Find where the given text appears and provide that cell's center as (X, Y) coordinate. 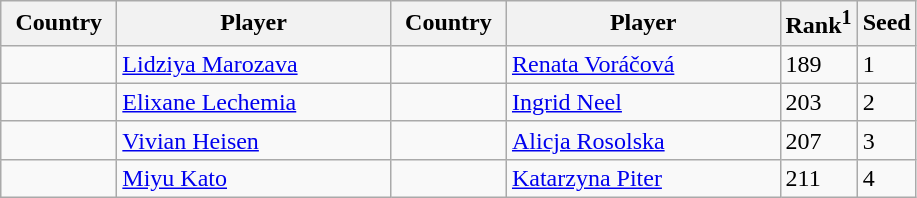
4 (886, 178)
Alicja Rosolska (643, 140)
203 (818, 102)
Elixane Lechemia (254, 102)
Miyu Kato (254, 178)
2 (886, 102)
Rank1 (818, 24)
189 (818, 64)
Vivian Heisen (254, 140)
Renata Voráčová (643, 64)
Katarzyna Piter (643, 178)
Lidziya Marozava (254, 64)
Seed (886, 24)
211 (818, 178)
1 (886, 64)
3 (886, 140)
Ingrid Neel (643, 102)
207 (818, 140)
